Capture the cell that displays the provided text and extract its (x, y) central coordinate. 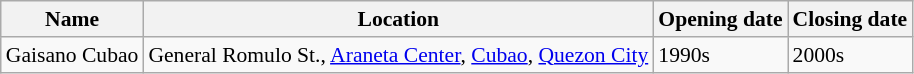
Name (72, 19)
General Romulo St., Araneta Center, Cubao, Quezon City (398, 55)
Opening date (720, 19)
Closing date (850, 19)
Gaisano Cubao (72, 55)
Location (398, 19)
2000s (850, 55)
1990s (720, 55)
